Pinpoint the cell where the given text exists, returning its (X, Y) midpoint coordinate. 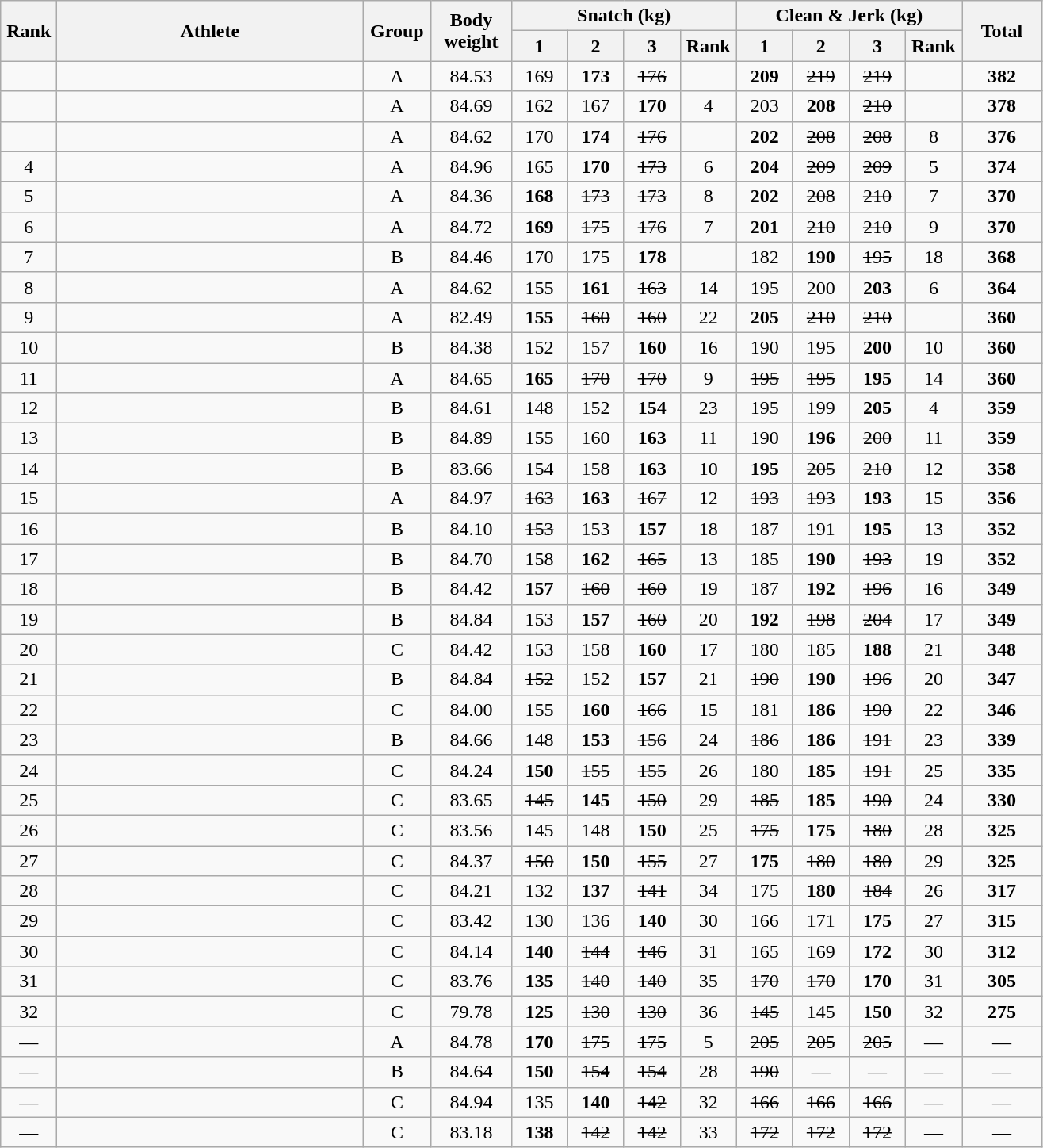
84.97 (471, 499)
84.64 (471, 1072)
84.65 (471, 378)
348 (1002, 649)
Total (1002, 31)
82.49 (471, 317)
161 (596, 287)
138 (539, 1132)
84.72 (471, 227)
Group (397, 31)
346 (1002, 710)
84.61 (471, 408)
178 (651, 257)
156 (651, 740)
339 (1002, 740)
83.18 (471, 1132)
84.38 (471, 347)
275 (1002, 1012)
84.69 (471, 106)
356 (1002, 499)
84.24 (471, 770)
305 (1002, 982)
Snatch (kg) (624, 16)
171 (821, 921)
136 (596, 921)
141 (651, 891)
84.46 (471, 257)
33 (709, 1132)
83.66 (471, 469)
144 (596, 951)
84.00 (471, 710)
188 (877, 649)
84.89 (471, 438)
84.36 (471, 197)
83.65 (471, 800)
83.42 (471, 921)
168 (539, 197)
84.94 (471, 1102)
137 (596, 891)
347 (1002, 679)
146 (651, 951)
201 (764, 227)
312 (1002, 951)
84.96 (471, 166)
35 (709, 982)
84.66 (471, 740)
335 (1002, 770)
199 (821, 408)
378 (1002, 106)
Body weight (471, 31)
83.76 (471, 982)
84.21 (471, 891)
184 (877, 891)
84.14 (471, 951)
315 (1002, 921)
83.56 (471, 830)
84.10 (471, 529)
330 (1002, 800)
84.70 (471, 559)
368 (1002, 257)
317 (1002, 891)
182 (764, 257)
132 (539, 891)
358 (1002, 469)
Athlete (210, 31)
36 (709, 1012)
84.37 (471, 860)
374 (1002, 166)
84.53 (471, 76)
198 (821, 619)
84.78 (471, 1042)
376 (1002, 136)
181 (764, 710)
125 (539, 1012)
Clean & Jerk (kg) (849, 16)
382 (1002, 76)
174 (596, 136)
79.78 (471, 1012)
34 (709, 891)
364 (1002, 287)
